Detect which cell encompasses the target text, then output its [X, Y] center coordinate. 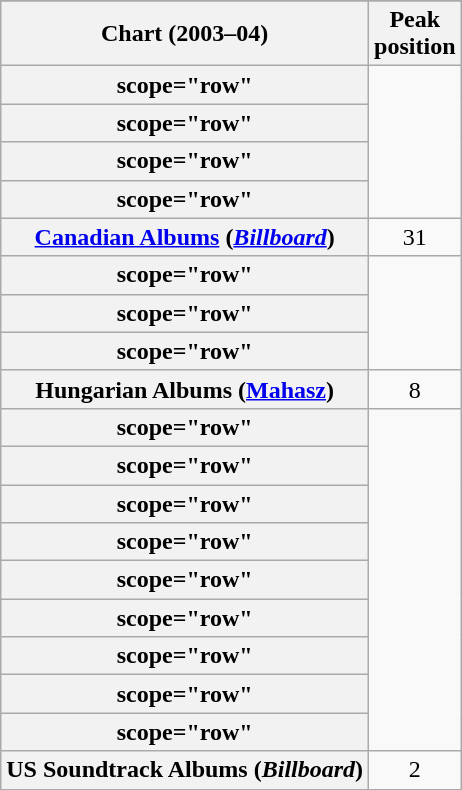
Hungarian Albums (Mahasz) [185, 389]
8 [415, 389]
Canadian Albums (Billboard) [185, 237]
31 [415, 237]
US Soundtrack Albums (Billboard) [185, 770]
2 [415, 770]
Peakposition [415, 34]
Chart (2003–04) [185, 34]
